Extract the (x, y) coordinate from the center of the cell holding the provided text.  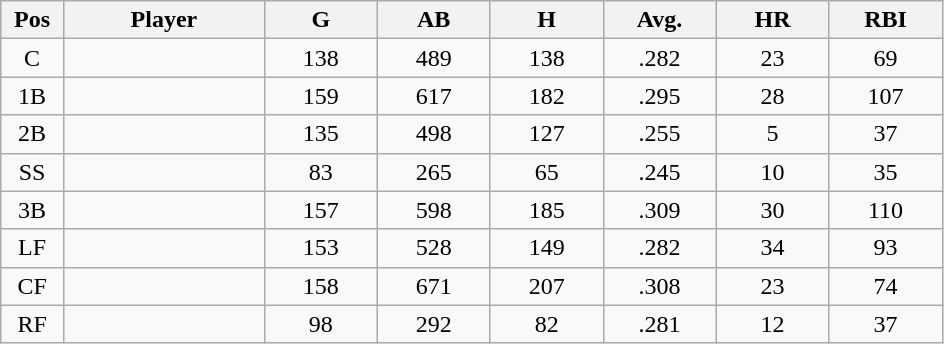
207 (546, 286)
182 (546, 96)
RF (32, 324)
74 (886, 286)
82 (546, 324)
.245 (660, 172)
159 (320, 96)
185 (546, 210)
RBI (886, 20)
489 (434, 58)
G (320, 20)
83 (320, 172)
498 (434, 134)
.308 (660, 286)
28 (772, 96)
.281 (660, 324)
158 (320, 286)
3B (32, 210)
30 (772, 210)
98 (320, 324)
65 (546, 172)
12 (772, 324)
110 (886, 210)
10 (772, 172)
135 (320, 134)
35 (886, 172)
69 (886, 58)
598 (434, 210)
C (32, 58)
1B (32, 96)
CF (32, 286)
AB (434, 20)
H (546, 20)
5 (772, 134)
157 (320, 210)
265 (434, 172)
617 (434, 96)
107 (886, 96)
34 (772, 248)
.309 (660, 210)
Player (164, 20)
149 (546, 248)
LF (32, 248)
HR (772, 20)
Pos (32, 20)
SS (32, 172)
93 (886, 248)
.255 (660, 134)
528 (434, 248)
292 (434, 324)
2B (32, 134)
127 (546, 134)
Avg. (660, 20)
.295 (660, 96)
671 (434, 286)
153 (320, 248)
